Search for the cell housing the specified text and yield its [x, y] center coordinate. 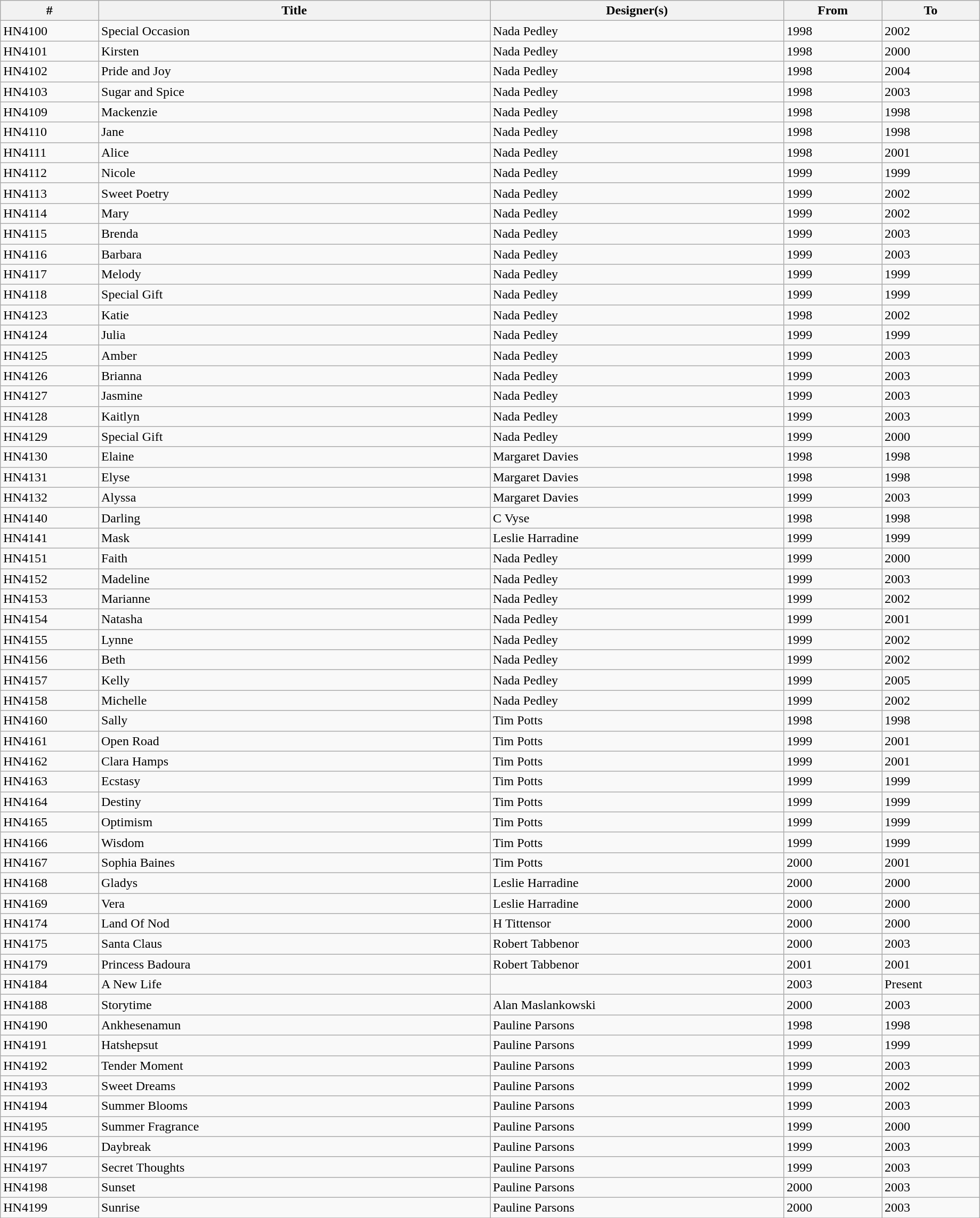
HN4115 [50, 233]
Madeline [294, 578]
HN4101 [50, 51]
Nicole [294, 173]
Sunrise [294, 1207]
HN4103 [50, 92]
Mackenzie [294, 112]
HN4124 [50, 335]
Michelle [294, 700]
HN4155 [50, 640]
HN4126 [50, 376]
HN4156 [50, 660]
HN4125 [50, 356]
Barbara [294, 254]
Vera [294, 904]
HN4132 [50, 497]
HN4161 [50, 741]
HN4154 [50, 619]
Brenda [294, 233]
Natasha [294, 619]
Clara Hamps [294, 761]
HN4190 [50, 1025]
HN4194 [50, 1106]
Kirsten [294, 51]
Open Road [294, 741]
Land Of Nod [294, 924]
Mary [294, 213]
A New Life [294, 985]
2005 [931, 680]
HN4151 [50, 558]
HN4166 [50, 842]
C Vyse [637, 518]
HN4188 [50, 1005]
Princess Badoura [294, 964]
2004 [931, 71]
Optimism [294, 822]
HN4112 [50, 173]
Alan Maslankowski [637, 1005]
Elyse [294, 477]
Wisdom [294, 842]
Melody [294, 275]
HN4179 [50, 964]
Kaitlyn [294, 416]
HN4102 [50, 71]
HN4116 [50, 254]
Destiny [294, 802]
Designer(s) [637, 11]
HN4110 [50, 132]
Hatshepsut [294, 1045]
Mask [294, 538]
HN4162 [50, 761]
Alyssa [294, 497]
To [931, 11]
Daybreak [294, 1147]
HN4196 [50, 1147]
HN4129 [50, 437]
Sweet Poetry [294, 193]
HN4141 [50, 538]
Julia [294, 335]
HN4113 [50, 193]
HN4127 [50, 396]
Tender Moment [294, 1066]
HN4184 [50, 985]
HN4153 [50, 599]
HN4152 [50, 578]
HN4167 [50, 862]
Ecstasy [294, 781]
HN4111 [50, 152]
HN4199 [50, 1207]
HN4140 [50, 518]
HN4197 [50, 1167]
Alice [294, 152]
Gladys [294, 883]
H Tittensor [637, 924]
Sophia Baines [294, 862]
From [833, 11]
HN4191 [50, 1045]
Jasmine [294, 396]
HN4165 [50, 822]
Storytime [294, 1005]
HN4158 [50, 700]
HN4169 [50, 904]
HN4130 [50, 457]
Sally [294, 721]
HN4131 [50, 477]
Sugar and Spice [294, 92]
HN4175 [50, 944]
Brianna [294, 376]
Santa Claus [294, 944]
HN4114 [50, 213]
Amber [294, 356]
HN4157 [50, 680]
Katie [294, 315]
Lynne [294, 640]
Ankhesenamun [294, 1025]
Elaine [294, 457]
Faith [294, 558]
# [50, 11]
HN4160 [50, 721]
Summer Blooms [294, 1106]
HN4117 [50, 275]
HN4163 [50, 781]
HN4100 [50, 31]
Jane [294, 132]
HN4164 [50, 802]
HN4192 [50, 1066]
Beth [294, 660]
Sweet Dreams [294, 1086]
Secret Thoughts [294, 1167]
Title [294, 11]
Summer Fragrance [294, 1126]
HN4168 [50, 883]
Special Occasion [294, 31]
Present [931, 985]
Pride and Joy [294, 71]
HN4123 [50, 315]
HN4193 [50, 1086]
HN4195 [50, 1126]
HN4198 [50, 1187]
HN4174 [50, 924]
Sunset [294, 1187]
HN4109 [50, 112]
HN4118 [50, 295]
Kelly [294, 680]
HN4128 [50, 416]
Darling [294, 518]
Marianne [294, 599]
